Return (x, y) of the center of cell containing provided text 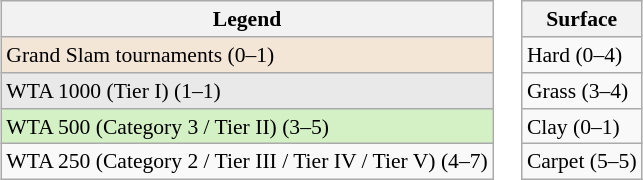
Surface (582, 19)
Clay (0–1) (582, 126)
WTA 500 (Category 3 / Tier II) (3–5) (246, 126)
Grand Slam tournaments (0–1) (246, 55)
WTA 1000 (Tier I) (1–1) (246, 91)
Carpet (5–5) (582, 162)
Legend (246, 19)
Grass (3–4) (582, 91)
WTA 250 (Category 2 / Tier III / Tier IV / Tier V) (4–7) (246, 162)
Hard (0–4) (582, 55)
